Return the [x, y] coordinate for the center point of the cell that contains the specified text.  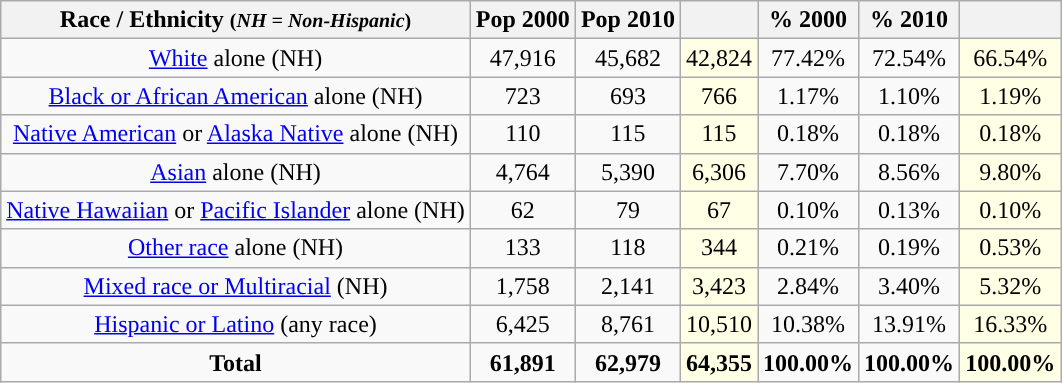
67 [718, 210]
7.70% [808, 172]
344 [718, 248]
6,306 [718, 172]
723 [522, 96]
3.40% [910, 286]
2,141 [628, 286]
10,510 [718, 324]
5.32% [1010, 286]
Hispanic or Latino (any race) [236, 324]
133 [522, 248]
693 [628, 96]
Native Hawaiian or Pacific Islander alone (NH) [236, 210]
66.54% [1010, 58]
Mixed race or Multiracial (NH) [236, 286]
White alone (NH) [236, 58]
766 [718, 96]
79 [628, 210]
Black or African American alone (NH) [236, 96]
8,761 [628, 324]
110 [522, 134]
0.19% [910, 248]
1,758 [522, 286]
Native American or Alaska Native alone (NH) [236, 134]
4,764 [522, 172]
9.80% [1010, 172]
42,824 [718, 58]
45,682 [628, 58]
3,423 [718, 286]
Asian alone (NH) [236, 172]
118 [628, 248]
Pop 2000 [522, 20]
0.21% [808, 248]
62 [522, 210]
13.91% [910, 324]
Pop 2010 [628, 20]
Race / Ethnicity (NH = Non-Hispanic) [236, 20]
% 2000 [808, 20]
16.33% [1010, 324]
1.19% [1010, 96]
6,425 [522, 324]
1.17% [808, 96]
10.38% [808, 324]
Total [236, 362]
Other race alone (NH) [236, 248]
2.84% [808, 286]
8.56% [910, 172]
0.13% [910, 210]
62,979 [628, 362]
0.53% [1010, 248]
1.10% [910, 96]
72.54% [910, 58]
77.42% [808, 58]
47,916 [522, 58]
% 2010 [910, 20]
61,891 [522, 362]
64,355 [718, 362]
5,390 [628, 172]
